Pinpoint the cell where the given text exists, returning its (x, y) midpoint coordinate. 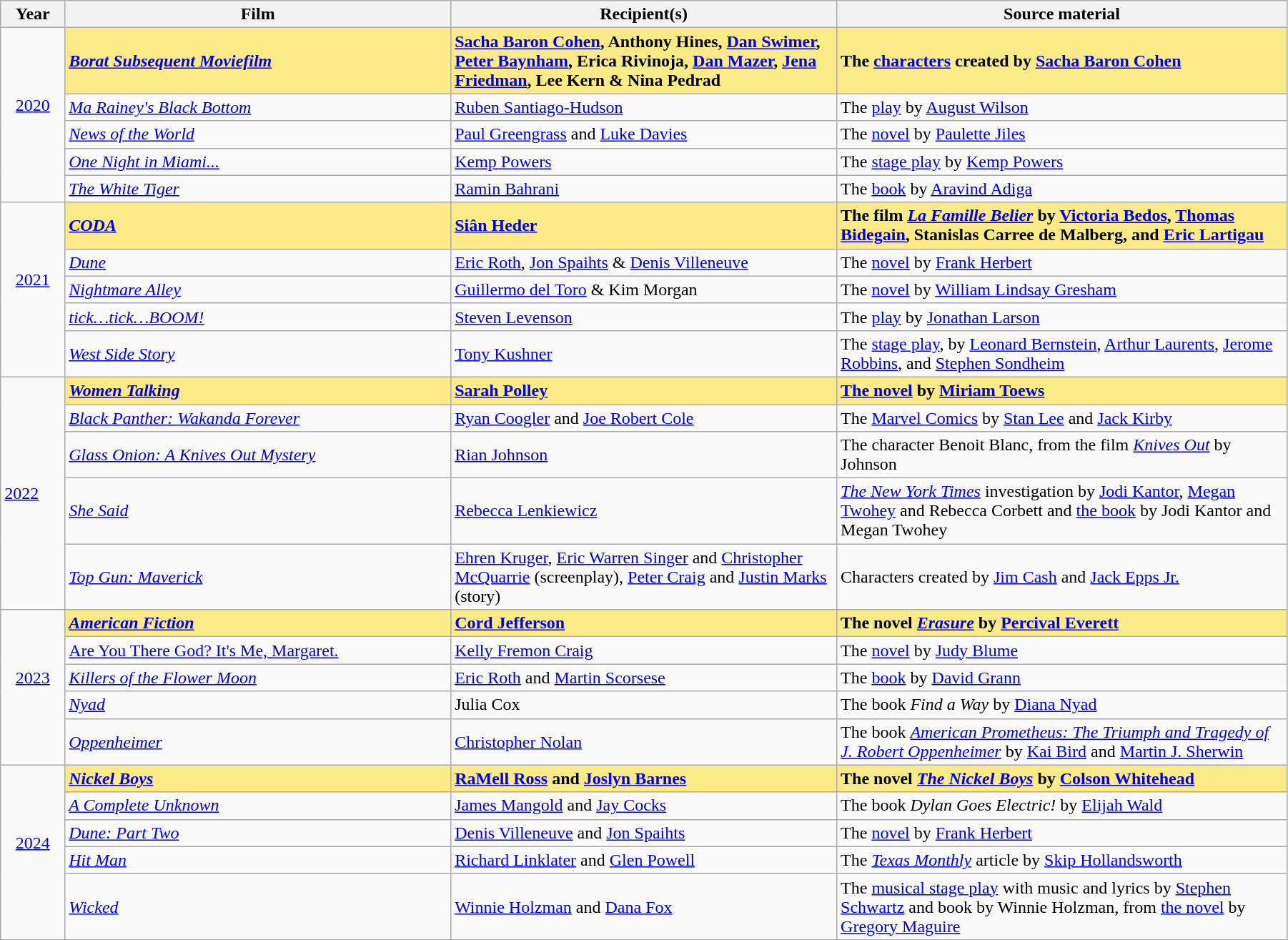
The book by David Grann (1062, 678)
The book Find a Way by Diana Nyad (1062, 705)
One Night in Miami... (258, 162)
Dune: Part Two (258, 833)
Black Panther: Wakanda Forever (258, 418)
The book by Aravind Adiga (1062, 189)
The novel by Paulette Jiles (1062, 134)
The novel The Nickel Boys by Colson Whitehead (1062, 778)
Paul Greengrass and Luke Davies (644, 134)
Rebecca Lenkiewicz (644, 511)
Ryan Coogler and Joe Robert Cole (644, 418)
Killers of the Flower Moon (258, 678)
Borat Subsequent Moviefilm (258, 61)
The New York Times investigation by Jodi Kantor, Megan Twohey and Rebecca Corbett and the book by Jodi Kantor and Megan Twohey (1062, 511)
Winnie Holzman and Dana Fox (644, 906)
Denis Villeneuve and Jon Spaihts (644, 833)
The White Tiger (258, 189)
Women Talking (258, 390)
The Texas Monthly article by Skip Hollandsworth (1062, 860)
The book American Prometheus: The Triumph and Tragedy of J. Robert Oppenheimer by Kai Bird and Martin J. Sherwin (1062, 742)
The novel by William Lindsay Gresham (1062, 290)
Top Gun: Maverick (258, 577)
The musical stage play with music and lyrics by Stephen Schwartz and book by Winnie Holzman, from the novel by Gregory Maguire (1062, 906)
Ruben Santiago-Hudson (644, 107)
CODA (258, 226)
The novel by Miriam Toews (1062, 390)
RaMell Ross and Joslyn Barnes (644, 778)
Dune (258, 262)
Siân Heder (644, 226)
Year (33, 14)
The novel Erasure by Percival Everett (1062, 623)
Ehren Kruger, Eric Warren Singer and Christopher McQuarrie (screenplay), Peter Craig and Justin Marks (story) (644, 577)
The novel by Judy Blume (1062, 650)
Sarah Polley (644, 390)
A Complete Unknown (258, 806)
tick…tick…BOOM! (258, 317)
Steven Levenson (644, 317)
Nightmare Alley (258, 290)
Kemp Powers (644, 162)
Nickel Boys (258, 778)
Ma Rainey's Black Bottom (258, 107)
West Side Story (258, 353)
2022 (33, 493)
The book Dylan Goes Electric! by Elijah Wald (1062, 806)
The play by August Wilson (1062, 107)
Ramin Bahrani (644, 189)
2024 (33, 852)
Richard Linklater and Glen Powell (644, 860)
Source material (1062, 14)
Sacha Baron Cohen, Anthony Hines, Dan Swimer, Peter Baynham, Erica Rivinoja, Dan Mazer, Jena Friedman, Lee Kern & Nina Pedrad (644, 61)
American Fiction (258, 623)
Julia Cox (644, 705)
The stage play, by Leonard Bernstein, Arthur Laurents, Jerome Robbins, and Stephen Sondheim (1062, 353)
Characters created by Jim Cash and Jack Epps Jr. (1062, 577)
Oppenheimer (258, 742)
2020 (33, 115)
Tony Kushner (644, 353)
She Said (258, 511)
The film La Famille Belier by Victoria Bedos, Thomas Bidegain, Stanislas Carree de Malberg, and Eric Lartigau (1062, 226)
James Mangold and Jay Cocks (644, 806)
Are You There God? It's Me, Margaret. (258, 650)
Wicked (258, 906)
Film (258, 14)
Eric Roth, Jon Spaihts & Denis Villeneuve (644, 262)
2023 (33, 688)
Glass Onion: A Knives Out Mystery (258, 455)
Recipient(s) (644, 14)
Hit Man (258, 860)
Christopher Nolan (644, 742)
The play by Jonathan Larson (1062, 317)
The stage play by Kemp Powers (1062, 162)
Eric Roth and Martin Scorsese (644, 678)
Cord Jefferson (644, 623)
Rian Johnson (644, 455)
The Marvel Comics by Stan Lee and Jack Kirby (1062, 418)
Kelly Fremon Craig (644, 650)
The characters created by Sacha Baron Cohen (1062, 61)
The character Benoit Blanc, from the film Knives Out by Johnson (1062, 455)
Nyad (258, 705)
News of the World (258, 134)
Guillermo del Toro & Kim Morgan (644, 290)
2021 (33, 290)
